Output the (X, Y) coordinate of the center of the cell containing the given text.  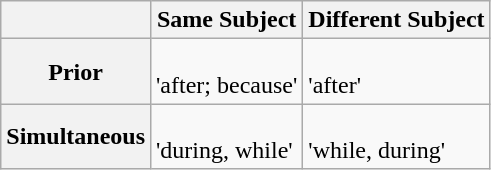
'after' (396, 72)
Prior (76, 72)
'after; because' (227, 72)
Simultaneous (76, 136)
Different Subject (396, 20)
'during, while' (227, 136)
Same Subject (227, 20)
'while, during' (396, 136)
